Extract the (x, y) coordinate from the center of the cell holding the provided text.  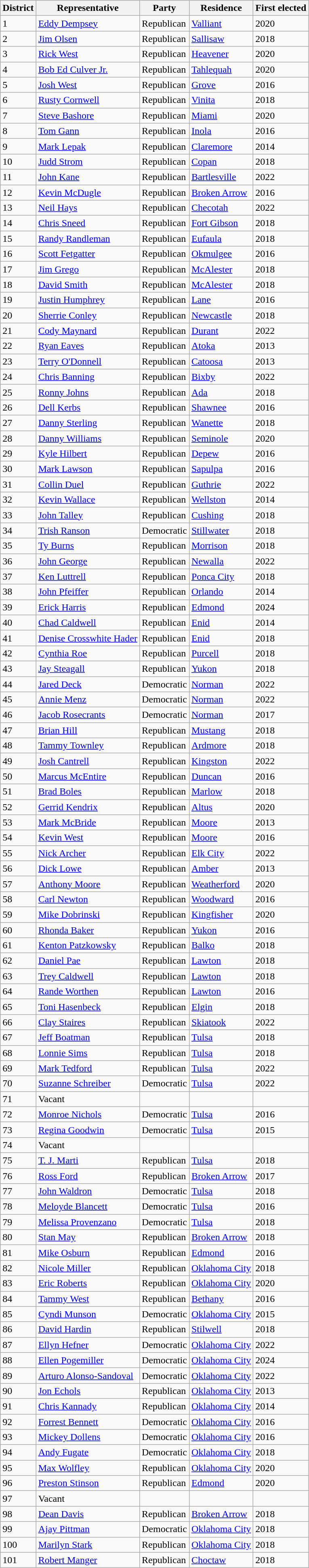
59 (18, 914)
Kevin West (88, 838)
Ajay Pittman (88, 1529)
Steve Bashore (88, 115)
Ellyn Hefner (88, 1345)
67 (18, 1038)
98 (18, 1514)
Cody Maynard (88, 331)
Bob Ed Culver Jr. (88, 69)
73 (18, 1130)
Dean Davis (88, 1514)
91 (18, 1406)
John Pfeiffer (88, 592)
19 (18, 300)
Kingfisher (221, 914)
50 (18, 776)
69 (18, 1068)
Mark McBride (88, 822)
56 (18, 868)
Preston Stinson (88, 1483)
90 (18, 1391)
Representative (88, 8)
Eufaula (221, 239)
Amber (221, 868)
45 (18, 700)
Marcus McEntire (88, 776)
89 (18, 1375)
John Waldron (88, 1191)
Stan May (88, 1237)
84 (18, 1299)
4 (18, 69)
42 (18, 653)
Durant (221, 331)
Elgin (221, 1007)
81 (18, 1253)
17 (18, 269)
Max Wolfley (88, 1468)
Anthony Moore (88, 884)
65 (18, 1007)
27 (18, 423)
Forrest Bennett (88, 1421)
24 (18, 377)
Rick West (88, 54)
Brad Boles (88, 792)
Newcastle (221, 315)
Arturo Alonso-Sandoval (88, 1375)
Danny Williams (88, 438)
Justin Humphrey (88, 300)
Collin Duel (88, 484)
Daniel Pae (88, 961)
58 (18, 899)
74 (18, 1145)
7 (18, 115)
25 (18, 392)
Stillwater (221, 530)
Mickey Dollens (88, 1437)
88 (18, 1360)
Gerrid Kendrix (88, 807)
Kingston (221, 761)
Tammy Townley (88, 746)
66 (18, 1022)
Josh Cantrell (88, 761)
99 (18, 1529)
John George (88, 561)
46 (18, 715)
Kyle Hilbert (88, 454)
Inola (221, 131)
83 (18, 1283)
Denise Crosswhite Hader (88, 638)
43 (18, 669)
14 (18, 223)
Bixby (221, 377)
Seminole (221, 438)
5 (18, 85)
Wanette (221, 423)
Brian Hill (88, 730)
95 (18, 1468)
Duncan (221, 776)
Okmulgee (221, 254)
Nicole Miller (88, 1268)
Lonnie Sims (88, 1053)
Trey Caldwell (88, 976)
79 (18, 1222)
Mike Dobrinski (88, 914)
Copan (221, 161)
3 (18, 54)
Sapulpa (221, 469)
Josh West (88, 85)
Chris Kannady (88, 1406)
Ryan Eaves (88, 346)
Kenton Patzkowsky (88, 945)
Terry O'Donnell (88, 361)
Woodward (221, 899)
Tahlequah (221, 69)
Vinita (221, 100)
Clay Staires (88, 1022)
94 (18, 1453)
97 (18, 1499)
Catoosa (221, 361)
Jacob Rosecrants (88, 715)
Rusty Cornwell (88, 100)
93 (18, 1437)
Eric Roberts (88, 1283)
Annie Menz (88, 700)
Wellston (221, 500)
77 (18, 1191)
78 (18, 1207)
Nick Archer (88, 853)
57 (18, 884)
Randy Randleman (88, 239)
22 (18, 346)
10 (18, 161)
Jay Steagall (88, 669)
21 (18, 331)
Shawnee (221, 407)
Rhonda Baker (88, 930)
12 (18, 193)
101 (18, 1560)
55 (18, 853)
Melissa Provenzano (88, 1222)
Mike Osburn (88, 1253)
70 (18, 1084)
Marilyn Stark (88, 1545)
Atoka (221, 346)
53 (18, 822)
Orlando (221, 592)
Ponca City (221, 576)
Ellen Pogemiller (88, 1360)
Regina Goodwin (88, 1130)
76 (18, 1176)
Andy Fugate (88, 1453)
38 (18, 592)
John Kane (88, 177)
Tammy West (88, 1299)
13 (18, 208)
Bartlesville (221, 177)
T. J. Marti (88, 1160)
Residence (221, 8)
Purcell (221, 653)
Ada (221, 392)
Weatherford (221, 884)
Dell Kerbs (88, 407)
Tom Gann (88, 131)
Heavener (221, 54)
40 (18, 623)
Fort Gibson (221, 223)
Lane (221, 300)
District (18, 8)
20 (18, 315)
David Smith (88, 285)
John Talley (88, 515)
Mark Lepak (88, 146)
87 (18, 1345)
Ross Ford (88, 1176)
36 (18, 561)
2 (18, 39)
Cyndi Munson (88, 1314)
Newalla (221, 561)
64 (18, 992)
9 (18, 146)
96 (18, 1483)
Carl Newton (88, 899)
Mark Lawson (88, 469)
Kevin Wallace (88, 500)
Scott Fetgatter (88, 254)
Guthrie (221, 484)
Mustang (221, 730)
39 (18, 607)
Sallisaw (221, 39)
Grove (221, 85)
68 (18, 1053)
92 (18, 1421)
Trish Ranson (88, 530)
35 (18, 546)
Choctaw (221, 1560)
Cushing (221, 515)
63 (18, 976)
David Hardin (88, 1329)
41 (18, 638)
Suzanne Schreiber (88, 1084)
Judd Strom (88, 161)
Chris Banning (88, 377)
49 (18, 761)
Depew (221, 454)
Chris Sneed (88, 223)
26 (18, 407)
Claremore (221, 146)
Jared Deck (88, 684)
28 (18, 438)
Danny Sterling (88, 423)
34 (18, 530)
Stilwell (221, 1329)
6 (18, 100)
71 (18, 1099)
29 (18, 454)
Dick Lowe (88, 868)
Ty Burns (88, 546)
Jon Echols (88, 1391)
Skiatook (221, 1022)
82 (18, 1268)
Bethany (221, 1299)
100 (18, 1545)
Balko (221, 945)
Erick Harris (88, 607)
1 (18, 23)
Neil Hays (88, 208)
Eddy Dempsey (88, 23)
30 (18, 469)
37 (18, 576)
Mark Tedford (88, 1068)
Marlow (221, 792)
Jim Olsen (88, 39)
80 (18, 1237)
Altus (221, 807)
23 (18, 361)
Toni Hasenbeck (88, 1007)
Ken Luttrell (88, 576)
Jim Grego (88, 269)
86 (18, 1329)
44 (18, 684)
11 (18, 177)
Sherrie Conley (88, 315)
72 (18, 1114)
Ronny Johns (88, 392)
61 (18, 945)
60 (18, 930)
62 (18, 961)
Valliant (221, 23)
16 (18, 254)
Elk City (221, 853)
Chad Caldwell (88, 623)
54 (18, 838)
Monroe Nichols (88, 1114)
15 (18, 239)
Party (164, 8)
Jeff Boatman (88, 1038)
Ardmore (221, 746)
Meloyde Blancett (88, 1207)
8 (18, 131)
85 (18, 1314)
Miami (221, 115)
First elected (281, 8)
Checotah (221, 208)
Cynthia Roe (88, 653)
Robert Manger (88, 1560)
Rande Worthen (88, 992)
51 (18, 792)
Morrison (221, 546)
47 (18, 730)
32 (18, 500)
75 (18, 1160)
Kevin McDugle (88, 193)
31 (18, 484)
33 (18, 515)
48 (18, 746)
18 (18, 285)
52 (18, 807)
